Identify which cell holds the provided text, then report its (x, y) central coordinate. 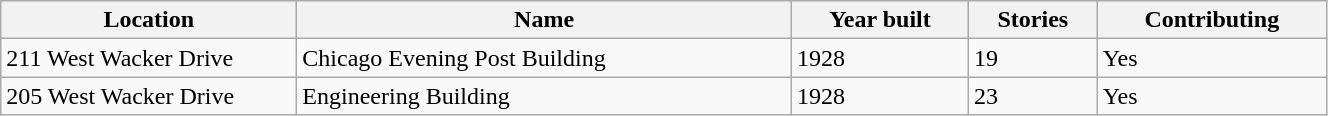
211 West Wacker Drive (149, 58)
19 (1034, 58)
Year built (880, 20)
Contributing (1212, 20)
205 West Wacker Drive (149, 96)
23 (1034, 96)
Location (149, 20)
Stories (1034, 20)
Engineering Building (544, 96)
Name (544, 20)
Chicago Evening Post Building (544, 58)
